Find where the given text appears and provide that cell's center as (x, y) coordinate. 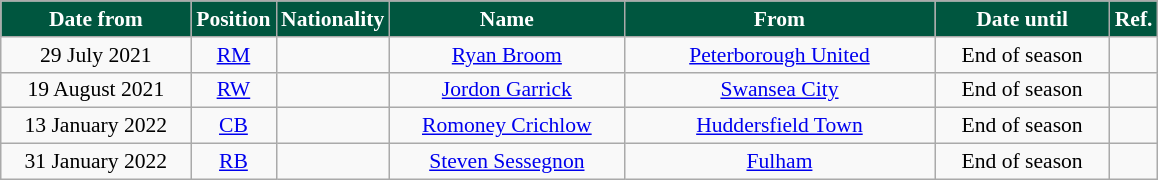
Name (506, 19)
From (779, 19)
Romoney Crichlow (506, 126)
Ref. (1134, 19)
RB (234, 162)
29 July 2021 (96, 55)
Huddersfield Town (779, 126)
13 January 2022 (96, 126)
Position (234, 19)
31 January 2022 (96, 162)
CB (234, 126)
Fulham (779, 162)
Nationality (332, 19)
Date until (1022, 19)
19 August 2021 (96, 90)
Swansea City (779, 90)
Steven Sessegnon (506, 162)
Date from (96, 19)
Jordon Garrick (506, 90)
RM (234, 55)
Peterborough United (779, 55)
RW (234, 90)
Ryan Broom (506, 55)
